Extract the [X, Y] coordinate from the center of the cell holding the provided text.  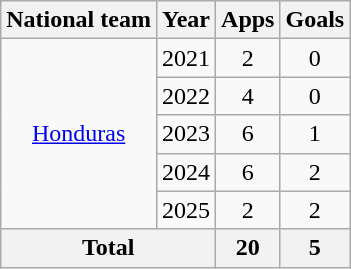
National team [79, 20]
2023 [186, 134]
2021 [186, 58]
5 [315, 248]
Apps [248, 20]
Total [108, 248]
Goals [315, 20]
2025 [186, 210]
4 [248, 96]
2022 [186, 96]
1 [315, 134]
2024 [186, 172]
Honduras [79, 134]
Year [186, 20]
20 [248, 248]
